From the cell containing the given text, extract its center point as [X, Y] coordinate. 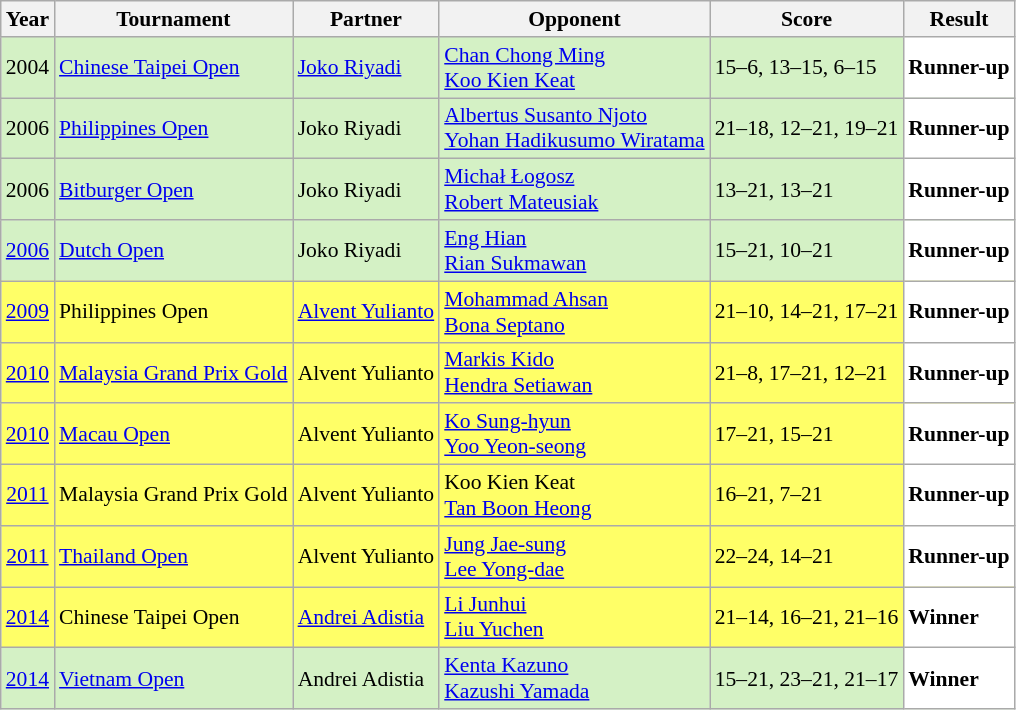
Eng Hian Rian Sukmawan [574, 250]
Jung Jae-sung Lee Yong-dae [574, 556]
15–6, 13–15, 6–15 [807, 68]
Year [28, 19]
13–21, 13–21 [807, 190]
Michał Łogosz Robert Mateusiak [574, 190]
21–14, 16–21, 21–16 [807, 618]
Bitburger Open [174, 190]
Opponent [574, 19]
Tournament [174, 19]
Dutch Open [174, 250]
21–18, 12–21, 19–21 [807, 128]
15–21, 23–21, 21–17 [807, 678]
15–21, 10–21 [807, 250]
Partner [366, 19]
Chan Chong Ming Koo Kien Keat [574, 68]
2009 [28, 312]
22–24, 14–21 [807, 556]
Koo Kien Keat Tan Boon Heong [574, 496]
Albertus Susanto Njoto Yohan Hadikusumo Wiratama [574, 128]
Li Junhui Liu Yuchen [574, 618]
Vietnam Open [174, 678]
21–8, 17–21, 12–21 [807, 372]
Mohammad Ahsan Bona Septano [574, 312]
Markis Kido Hendra Setiawan [574, 372]
16–21, 7–21 [807, 496]
2004 [28, 68]
Result [958, 19]
17–21, 15–21 [807, 434]
Macau Open [174, 434]
Ko Sung-hyun Yoo Yeon-seong [574, 434]
Score [807, 19]
Thailand Open [174, 556]
21–10, 14–21, 17–21 [807, 312]
Kenta Kazuno Kazushi Yamada [574, 678]
